Scan for the cell matching the given text and deliver its [x, y] coordinate at center. 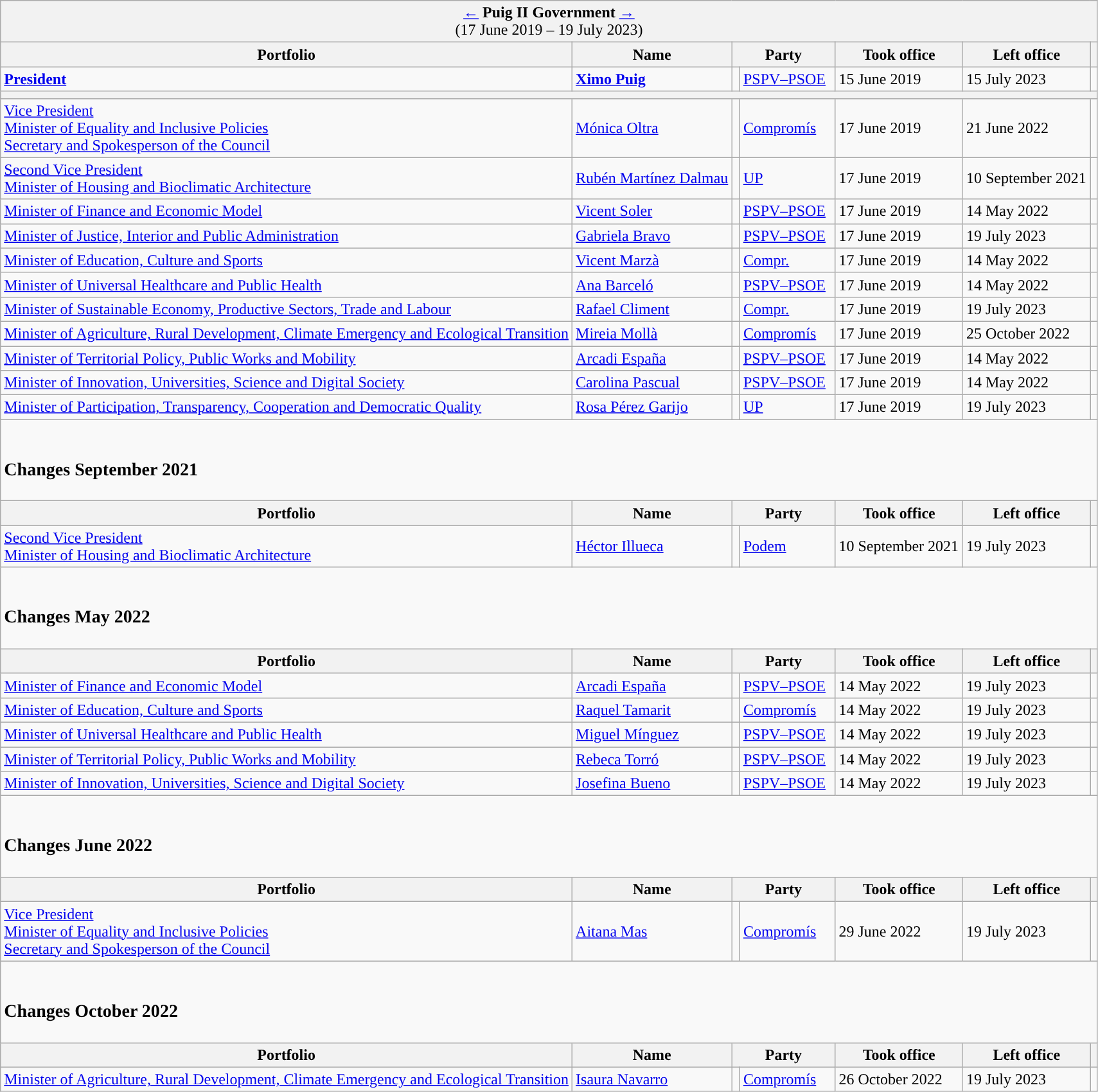
Carolina Pascual [652, 383]
Rubén Martínez Dalmau [652, 179]
21 June 2022 [1027, 128]
Aitana Mas [652, 931]
Changes June 2022 [549, 836]
Vicent Marzà [652, 260]
15 June 2019 [899, 79]
15 July 2023 [1027, 79]
Changes September 2021 [549, 460]
Minister of Sustainable Economy, Productive Sectors, Trade and Labour [287, 309]
Minister of Participation, Transparency, Cooperation and Democratic Quality [287, 407]
Héctor Illueca [652, 546]
Gabriela Bravo [652, 236]
Vicent Soler [652, 211]
Podem [787, 546]
Isaura Navarro [652, 1079]
Changes October 2022 [549, 1002]
Miguel Mínguez [652, 734]
Mireia Mollà [652, 333]
President [287, 79]
29 June 2022 [899, 931]
Changes May 2022 [549, 608]
Ana Barceló [652, 285]
Rebeca Torró [652, 759]
26 October 2022 [899, 1079]
Raquel Tamarit [652, 710]
Ximo Puig [652, 79]
Josefina Bueno [652, 784]
← Puig II Government →(17 June 2019 – 19 July 2023) [549, 22]
25 October 2022 [1027, 333]
Minister of Justice, Interior and Public Administration [287, 236]
Rafael Climent [652, 309]
Rosa Pérez Garijo [652, 407]
Mónica Oltra [652, 128]
